For the text-containing cell, return its midpoint in (X, Y) coordinate format. 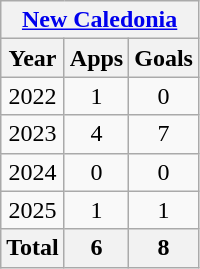
2025 (33, 210)
Year (33, 58)
2023 (33, 134)
Goals (164, 58)
Apps (96, 58)
7 (164, 134)
New Caledonia (100, 20)
4 (96, 134)
2024 (33, 172)
6 (96, 248)
Total (33, 248)
2022 (33, 96)
8 (164, 248)
